Return (x, y) of the center of cell containing provided text 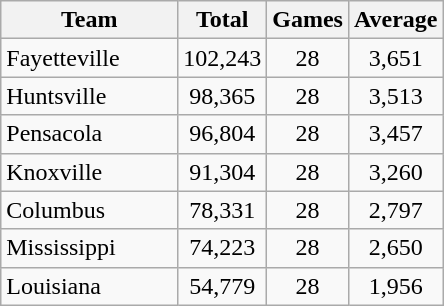
Games (308, 20)
Team (90, 20)
2,650 (396, 248)
3,513 (396, 96)
78,331 (222, 210)
Columbus (90, 210)
Average (396, 20)
98,365 (222, 96)
2,797 (396, 210)
Huntsville (90, 96)
Pensacola (90, 134)
Fayetteville (90, 58)
91,304 (222, 172)
96,804 (222, 134)
Louisiana (90, 286)
Total (222, 20)
3,651 (396, 58)
102,243 (222, 58)
74,223 (222, 248)
54,779 (222, 286)
3,260 (396, 172)
3,457 (396, 134)
Knoxville (90, 172)
Mississippi (90, 248)
1,956 (396, 286)
